For the text-containing cell, return its midpoint in [X, Y] coordinate format. 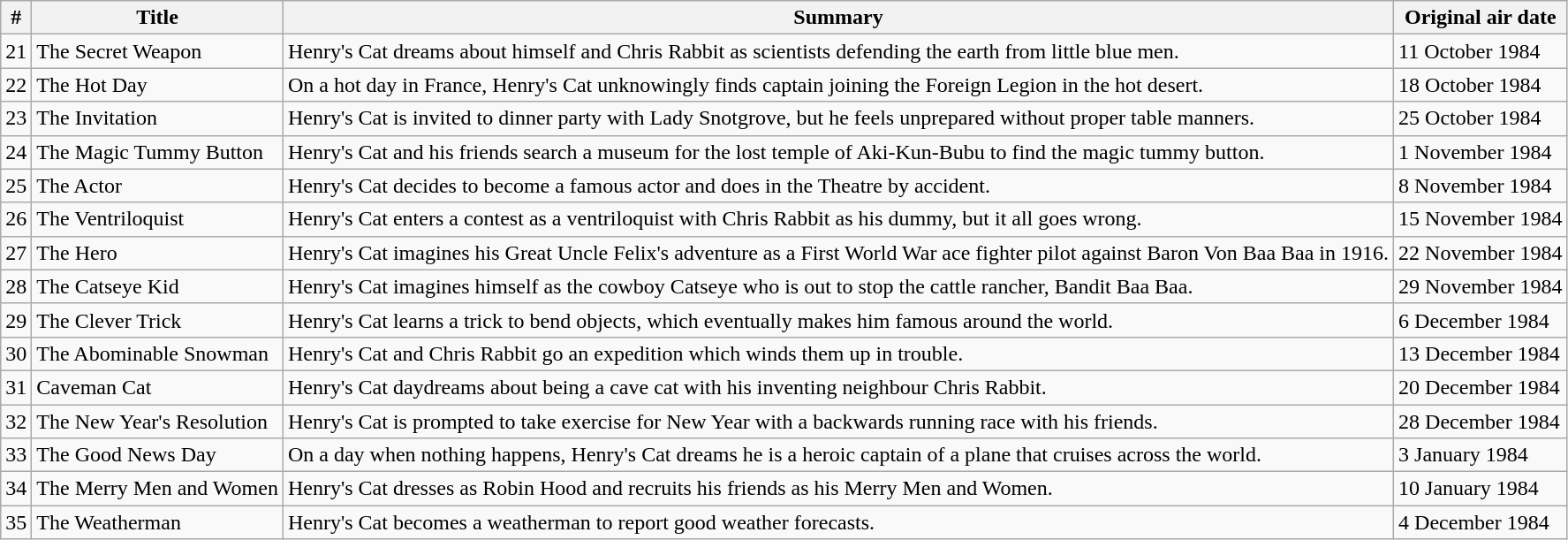
Henry's Cat is invited to dinner party with Lady Snotgrove, but he feels unprepared without proper table manners. [837, 118]
10 January 1984 [1481, 489]
4 December 1984 [1481, 522]
23 [16, 118]
Henry's Cat learns a trick to bend objects, which eventually makes him famous around the world. [837, 320]
26 [16, 219]
27 [16, 253]
Henry's Cat imagines his Great Uncle Felix's adventure as a First World War ace fighter pilot against Baron Von Baa Baa in 1916. [837, 253]
34 [16, 489]
33 [16, 455]
8 November 1984 [1481, 186]
18 October 1984 [1481, 85]
Henry's Cat enters a contest as a ventriloquist with Chris Rabbit as his dummy, but it all goes wrong. [837, 219]
Henry's Cat decides to become a famous actor and does in the Theatre by accident. [837, 186]
31 [16, 387]
Henry's Cat daydreams about being a cave cat with his inventing neighbour Chris Rabbit. [837, 387]
35 [16, 522]
20 December 1984 [1481, 387]
On a day when nothing happens, Henry's Cat dreams he is a heroic captain of a plane that cruises across the world. [837, 455]
The Hot Day [157, 85]
The Hero [157, 253]
3 January 1984 [1481, 455]
29 [16, 320]
The Magic Tummy Button [157, 152]
The Weatherman [157, 522]
The Actor [157, 186]
# [16, 18]
The Good News Day [157, 455]
32 [16, 422]
The Merry Men and Women [157, 489]
The Secret Weapon [157, 51]
Henry's Cat and Chris Rabbit go an expedition which winds them up in trouble. [837, 354]
22 November 1984 [1481, 253]
28 December 1984 [1481, 422]
1 November 1984 [1481, 152]
29 November 1984 [1481, 286]
The New Year's Resolution [157, 422]
The Catseye Kid [157, 286]
The Ventriloquist [157, 219]
Original air date [1481, 18]
15 November 1984 [1481, 219]
28 [16, 286]
21 [16, 51]
Henry's Cat becomes a weatherman to report good weather forecasts. [837, 522]
The Clever Trick [157, 320]
The Invitation [157, 118]
Henry's Cat and his friends search a museum for the lost temple of Aki-Kun-Bubu to find the magic tummy button. [837, 152]
Caveman Cat [157, 387]
25 [16, 186]
Henry's Cat is prompted to take exercise for New Year with a backwards running race with his friends. [837, 422]
22 [16, 85]
30 [16, 354]
Title [157, 18]
25 October 1984 [1481, 118]
Henry's Cat dreams about himself and Chris Rabbit as scientists defending the earth from little blue men. [837, 51]
6 December 1984 [1481, 320]
13 December 1984 [1481, 354]
On a hot day in France, Henry's Cat unknowingly finds captain joining the Foreign Legion in the hot desert. [837, 85]
11 October 1984 [1481, 51]
The Abominable Snowman [157, 354]
Henry's Cat dresses as Robin Hood and recruits his friends as his Merry Men and Women. [837, 489]
Henry's Cat imagines himself as the cowboy Catseye who is out to stop the cattle rancher, Bandit Baa Baa. [837, 286]
Summary [837, 18]
24 [16, 152]
